Identify which cell holds the provided text, then report its [x, y] central coordinate. 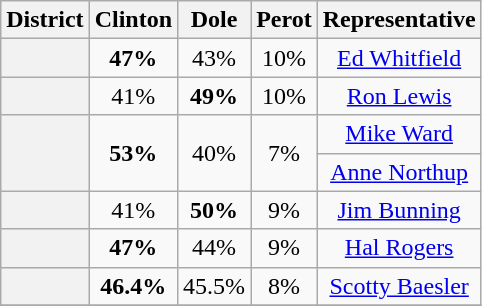
Clinton [133, 20]
Representative [399, 20]
Anne Northup [399, 172]
49% [214, 96]
District [45, 20]
53% [133, 153]
40% [214, 153]
Hal Rogers [399, 248]
46.4% [133, 286]
Jim Bunning [399, 210]
44% [214, 248]
Perot [284, 20]
Scotty Baesler [399, 286]
7% [284, 153]
43% [214, 58]
Mike Ward [399, 134]
Ron Lewis [399, 96]
8% [284, 286]
Dole [214, 20]
Ed Whitfield [399, 58]
50% [214, 210]
45.5% [214, 286]
